Scan for the cell matching the given text and deliver its [x, y] coordinate at center. 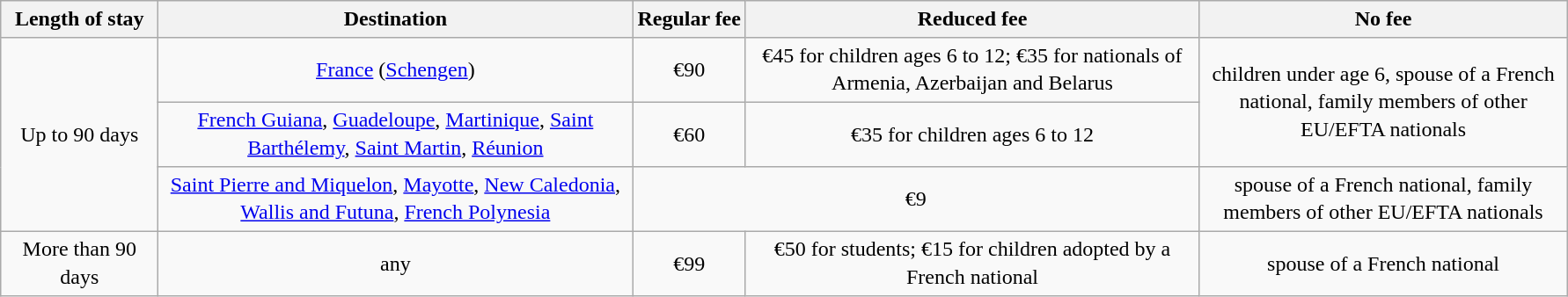
France (Schengen) [396, 70]
No fee [1383, 19]
children under age 6, spouse of a French national, family members of other EU/EFTA nationals [1383, 102]
spouse of a French national, family members of other EU/EFTA nationals [1383, 199]
Destination [396, 19]
More than 90 days [79, 264]
Regular fee [690, 19]
Reduced fee [971, 19]
Length of stay [79, 19]
any [396, 264]
€50 for students; €15 for children adopted by a French national [971, 264]
French Guiana, Guadeloupe, Martinique, Saint Barthélemy, Saint Martin, Réunion [396, 134]
€9 [916, 199]
€45 for children ages 6 to 12; €35 for nationals of Armenia, Azerbaijan and Belarus [971, 70]
Saint Pierre and Miquelon, Mayotte, New Caledonia, Wallis and Futuna, French Polynesia [396, 199]
€35 for children ages 6 to 12 [971, 134]
€60 [690, 134]
€99 [690, 264]
Up to 90 days [79, 134]
spouse of a French national [1383, 264]
€90 [690, 70]
